Search for the cell housing the specified text and yield its [X, Y] center coordinate. 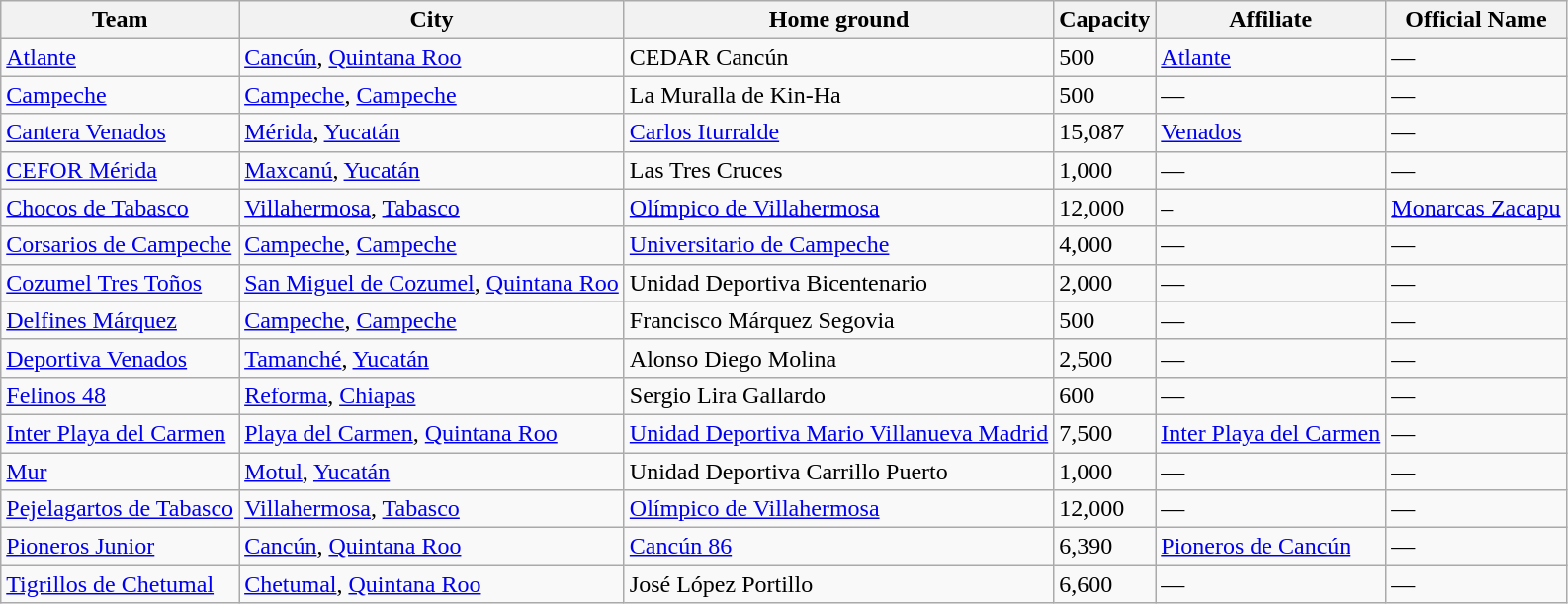
Capacity [1105, 20]
Pioneros Junior [121, 547]
Tigrillos de Chetumal [121, 584]
Campeche [121, 95]
Pioneros de Cancún [1271, 547]
Chetumal, Quintana Roo [432, 584]
Mérida, Yucatán [432, 132]
– [1271, 208]
15,087 [1105, 132]
Alonso Diego Molina [838, 358]
Playa del Carmen, Quintana Roo [432, 433]
Unidad Deportiva Bicentenario [838, 283]
Sergio Lira Gallardo [838, 395]
Felinos 48 [121, 395]
Carlos Iturralde [838, 132]
Unidad Deportiva Carrillo Puerto [838, 472]
José López Portillo [838, 584]
Maxcanú, Yucatán [432, 170]
Affiliate [1271, 20]
Tamanché, Yucatán [432, 358]
4,000 [1105, 245]
CEDAR Cancún [838, 57]
Home ground [838, 20]
Cozumel Tres Toños [121, 283]
Francisco Márquez Segovia [838, 320]
Motul, Yucatán [432, 472]
Venados [1271, 132]
Corsarios de Campeche [121, 245]
Reforma, Chiapas [432, 395]
600 [1105, 395]
Deportiva Venados [121, 358]
6,390 [1105, 547]
Mur [121, 472]
7,500 [1105, 433]
Cantera Venados [121, 132]
2,500 [1105, 358]
Unidad Deportiva Mario Villanueva Madrid [838, 433]
Pejelagartos de Tabasco [121, 509]
Chocos de Tabasco [121, 208]
Cancún 86 [838, 547]
Universitario de Campeche [838, 245]
Team [121, 20]
CEFOR Mérida [121, 170]
Official Name [1476, 20]
Monarcas Zacapu [1476, 208]
La Muralla de Kin-Ha [838, 95]
6,600 [1105, 584]
San Miguel de Cozumel, Quintana Roo [432, 283]
2,000 [1105, 283]
Delfines Márquez [121, 320]
Las Tres Cruces [838, 170]
City [432, 20]
